Output the (x, y) coordinate of the center of the cell containing the given text.  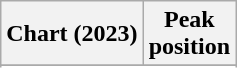
Chart (2023) (72, 34)
Peakposition (189, 34)
